Search for the cell housing the specified text and yield its (x, y) center coordinate. 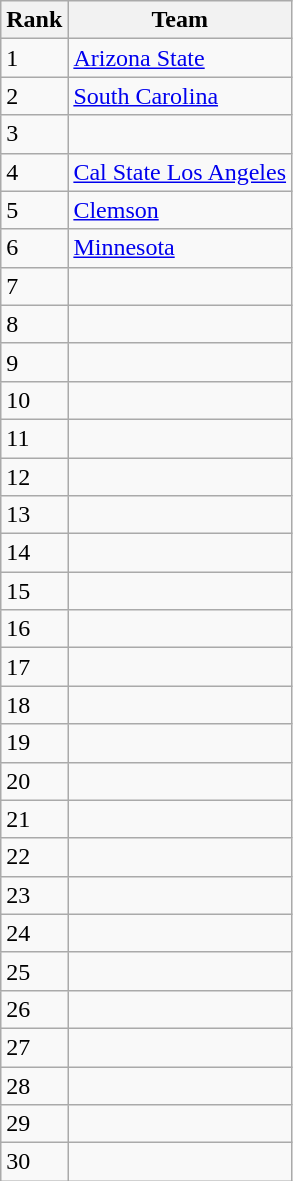
26 (34, 1009)
7 (34, 286)
22 (34, 857)
23 (34, 895)
16 (34, 629)
6 (34, 248)
19 (34, 743)
28 (34, 1085)
13 (34, 515)
Minnesota (180, 248)
27 (34, 1047)
1 (34, 58)
17 (34, 667)
24 (34, 933)
5 (34, 210)
Arizona State (180, 58)
20 (34, 781)
30 (34, 1162)
9 (34, 362)
8 (34, 324)
18 (34, 705)
2 (34, 96)
21 (34, 819)
12 (34, 477)
Rank (34, 20)
Cal State Los Angeles (180, 172)
3 (34, 134)
10 (34, 400)
South Carolina (180, 96)
29 (34, 1124)
Team (180, 20)
4 (34, 172)
25 (34, 971)
14 (34, 553)
11 (34, 438)
Clemson (180, 210)
15 (34, 591)
